Capture the cell that displays the provided text and extract its (x, y) central coordinate. 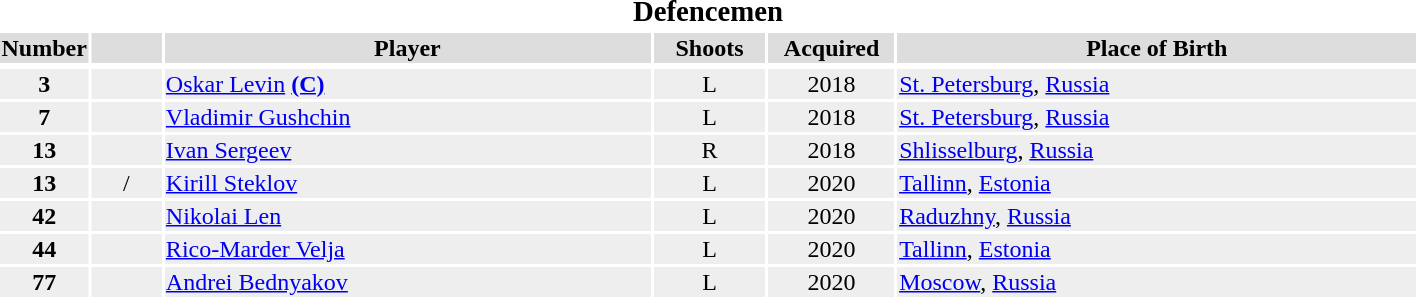
Moscow, Russia (1157, 282)
Ivan Sergeev (407, 150)
/ (126, 183)
Nikolai Len (407, 216)
Acquired (832, 48)
Place of Birth (1157, 48)
44 (44, 249)
7 (44, 117)
Kirill Steklov (407, 183)
Vladimir Gushchin (407, 117)
Player (407, 48)
3 (44, 84)
Raduzhny, Russia (1157, 216)
Shoots (709, 48)
42 (44, 216)
Oskar Levin (C) (407, 84)
Number (44, 48)
R (709, 150)
Andrei Bednyakov (407, 282)
Rico-Marder Velja (407, 249)
Shlisselburg, Russia (1157, 150)
77 (44, 282)
